Locate the cell with the specified text and output its (x, y) center coordinate. 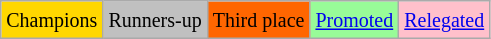
Third place (258, 20)
Relegated (444, 20)
Runners-up (155, 20)
Champions (52, 20)
Promoted (354, 20)
